Detect which cell encompasses the target text, then output its (x, y) center coordinate. 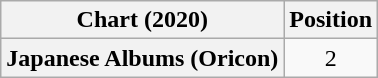
Japanese Albums (Oricon) (142, 58)
2 (331, 58)
Chart (2020) (142, 20)
Position (331, 20)
